Identify which cell holds the provided text, then report its (x, y) central coordinate. 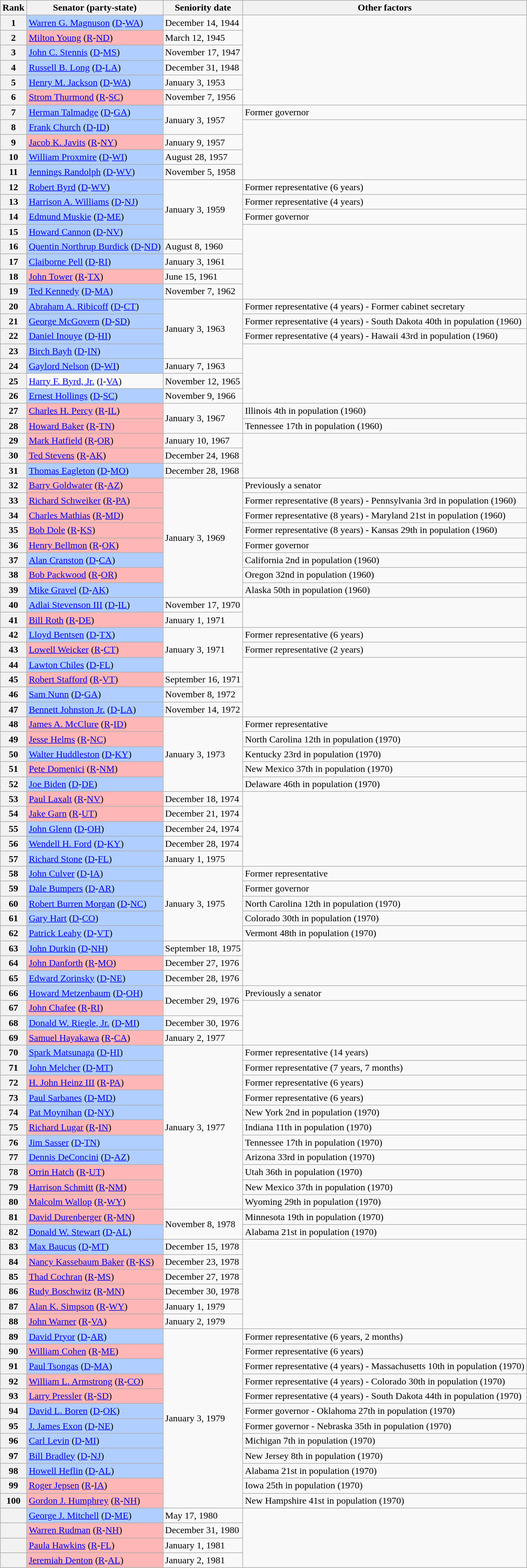
64 (13, 963)
78 (13, 1172)
December 15, 1978 (203, 1247)
December 28, 1974 (203, 844)
93 (13, 1396)
Jacob K. Javits (R-NY) (95, 142)
Dale Bumpers (D-AR) (95, 888)
4 (13, 67)
Orrin Hatch (R-UT) (95, 1172)
George J. Mitchell (D-ME) (95, 1515)
Richard Stone (D-FL) (95, 859)
January 3, 1967 (203, 418)
85 (13, 1277)
January 3, 1957 (203, 120)
45 (13, 680)
Senator (party-state) (95, 8)
November 12, 1965 (203, 381)
Sam Nunn (D-GA) (95, 695)
David L. Boren (D-OK) (95, 1411)
51 (13, 769)
John Tower (R-TX) (95, 276)
34 (13, 515)
November 7, 1962 (203, 291)
44 (13, 665)
2 (13, 38)
Paula Hawkins (R-FL) (95, 1545)
Jesse Helms (R-NC) (95, 739)
Minnesota 19th in population (1970) (385, 1217)
January 3, 1963 (203, 329)
November 7, 1956 (203, 97)
Max Baucus (D-MT) (95, 1247)
72 (13, 1082)
46 (13, 695)
January 3, 1971 (203, 649)
24 (13, 366)
28 (13, 426)
Paul Sarbanes (D-MD) (95, 1097)
New Jersey 8th in population (1970) (385, 1456)
47 (13, 709)
Lloyd Bentsen (D-TX) (95, 635)
Henry M. Jackson (D-WA) (95, 82)
Nancy Kassebaum Baker (R-KS) (95, 1262)
8 (13, 127)
Donald W. Riegle, Jr. (D-MI) (95, 1023)
Former representative (4 years) - Hawaii 43rd in population (1960) (385, 336)
86 (13, 1292)
Warren G. Magnuson (D-WA) (95, 23)
29 (13, 441)
99 (13, 1486)
Former representative (6 years, 2 months) (385, 1336)
Spark Matsunaga (D-HI) (95, 1053)
38 (13, 575)
40 (13, 605)
31 (13, 471)
Former representative (14 years) (385, 1053)
Joe Biden (D-DE) (95, 784)
Jim Sasser (D-TN) (95, 1142)
Richard Lugar (R-IN) (95, 1127)
Patrick Leahy (D-VT) (95, 933)
69 (13, 1038)
Tennessee 17th in population (1970) (385, 1142)
82 (13, 1232)
Thad Cochran (R-MS) (95, 1277)
December 29, 1976 (203, 1000)
17 (13, 262)
Howard Metzenbaum (D-OH) (95, 993)
January 9, 1957 (203, 142)
58 (13, 873)
William L. Armstrong (R-CO) (95, 1381)
Former representative (4 years) (385, 202)
59 (13, 888)
December 27, 1978 (203, 1277)
56 (13, 844)
89 (13, 1336)
Henry Bellmon (R-OK) (95, 545)
December 14, 1944 (203, 23)
May 17, 1980 (203, 1515)
January 2, 1981 (203, 1560)
67 (13, 1008)
Former representative (4 years) - Colorado 30th in population (1970) (385, 1381)
87 (13, 1306)
June 15, 1961 (203, 276)
53 (13, 799)
26 (13, 396)
Frank Church (D-ID) (95, 127)
22 (13, 336)
16 (13, 247)
11 (13, 172)
Pat Moynihan (D-NY) (95, 1112)
70 (13, 1053)
John Glenn (D-OH) (95, 829)
December 24, 1968 (203, 456)
Paul Laxalt (R-NV) (95, 799)
Former representative (8 years) - Maryland 21st in population (1960) (385, 515)
New Hampshire 41st in population (1970) (385, 1501)
50 (13, 754)
John C. Stennis (D-MS) (95, 53)
Dennis DeConcini (D-AZ) (95, 1157)
November 5, 1958 (203, 172)
Howard Baker (R-TN) (95, 426)
James A. McClure (R-ID) (95, 724)
Birch Bayh (D-IN) (95, 351)
Other factors (385, 8)
Harry F. Byrd, Jr. (I-VA) (95, 381)
95 (13, 1426)
Herman Talmadge (D-GA) (95, 112)
32 (13, 486)
39 (13, 590)
December 18, 1974 (203, 799)
Illinois 4th in population (1960) (385, 411)
18 (13, 276)
January 3, 1959 (203, 209)
Quentin Northrup Burdick (D-ND) (95, 247)
January 1, 1971 (203, 620)
77 (13, 1157)
33 (13, 500)
13 (13, 202)
November 9, 1966 (203, 396)
Warren Rudman (R-NH) (95, 1530)
November 17, 1970 (203, 605)
January 3, 1979 (203, 1418)
December 30, 1976 (203, 1023)
Wyoming 29th in population (1970) (385, 1202)
60 (13, 903)
J. James Exon (D-NE) (95, 1426)
Lawton Chiles (D-FL) (95, 665)
Former representative (8 years) - Pennsylvania 3rd in population (1960) (385, 500)
Harrison Schmitt (R-NM) (95, 1187)
Thomas Eagleton (D-MO) (95, 471)
Tennessee 17th in population (1960) (385, 426)
49 (13, 739)
Malcolm Wallop (R-WY) (95, 1202)
John Melcher (D-MT) (95, 1068)
H. John Heinz III (R-PA) (95, 1082)
Indiana 11th in population (1970) (385, 1127)
Gaylord Nelson (D-WI) (95, 366)
Samuel Hayakawa (R-CA) (95, 1038)
December 31, 1948 (203, 67)
January 1, 1979 (203, 1306)
12 (13, 187)
Bennett Johnston Jr. (D-LA) (95, 709)
John Warner (R-VA) (95, 1321)
William Proxmire (D-WI) (95, 157)
92 (13, 1381)
96 (13, 1441)
90 (13, 1351)
80 (13, 1202)
Harrison A. Williams (D-NJ) (95, 202)
Edward Zorinsky (D-NE) (95, 978)
September 18, 1975 (203, 948)
Robert Stafford (R-VT) (95, 680)
January 2, 1977 (203, 1038)
21 (13, 321)
66 (13, 993)
November 8, 1972 (203, 695)
Rudy Boschwitz (R-MN) (95, 1292)
91 (13, 1366)
41 (13, 620)
John Danforth (R-MO) (95, 963)
Former representative (4 years) - South Dakota 44th in population (1970) (385, 1396)
December 30, 1978 (203, 1292)
61 (13, 919)
62 (13, 933)
September 16, 1971 (203, 680)
Former governor - Oklahoma 27th in population (1970) (385, 1411)
January 7, 1963 (203, 366)
January 2, 1979 (203, 1321)
William Cohen (R-ME) (95, 1351)
Charles H. Percy (R-IL) (95, 411)
48 (13, 724)
November 17, 1947 (203, 53)
54 (13, 814)
Colorado 30th in population (1970) (385, 919)
Gordon J. Humphrey (R-NH) (95, 1501)
Former governor - Nebraska 35th in population (1970) (385, 1426)
9 (13, 142)
Mark Hatfield (R-OR) (95, 441)
Barry Goldwater (R-AZ) (95, 486)
Alaska 50th in population (1960) (385, 590)
55 (13, 829)
5 (13, 82)
35 (13, 530)
Bill Bradley (D-NJ) (95, 1456)
January 3, 1975 (203, 903)
Bob Dole (R-KS) (95, 530)
Rank (13, 8)
December 28, 1968 (203, 471)
Oregon 32nd in population (1960) (385, 575)
Ted Kennedy (D-MA) (95, 291)
Alan K. Simpson (R-WY) (95, 1306)
Alan Cranston (D-CA) (95, 560)
Robert Burren Morgan (D-NC) (95, 903)
15 (13, 232)
David Pryor (D-AR) (95, 1336)
John Durkin (D-NH) (95, 948)
January 1, 1975 (203, 859)
36 (13, 545)
December 21, 1974 (203, 814)
December 24, 1974 (203, 829)
Iowa 25th in population (1970) (385, 1486)
Roger Jepsen (R-IA) (95, 1486)
Ernest Hollings (D-SC) (95, 396)
83 (13, 1247)
John Culver (D-IA) (95, 873)
Former representative (7 years, 7 months) (385, 1068)
January 1, 1981 (203, 1545)
81 (13, 1217)
Lowell Weicker (R-CT) (95, 649)
19 (13, 291)
3 (13, 53)
Abraham A. Ribicoff (D-CT) (95, 306)
January 10, 1967 (203, 441)
Howard Cannon (D-NV) (95, 232)
57 (13, 859)
August 28, 1957 (203, 157)
November 14, 1972 (203, 709)
75 (13, 1127)
Wendell H. Ford (D-KY) (95, 844)
California 2nd in population (1960) (385, 560)
98 (13, 1471)
71 (13, 1068)
Bill Roth (R-DE) (95, 620)
Jennings Randolph (D-WV) (95, 172)
7 (13, 112)
Robert Byrd (D-WV) (95, 187)
74 (13, 1112)
December 28, 1976 (203, 978)
January 3, 1973 (203, 754)
January 3, 1961 (203, 262)
6 (13, 97)
Donald W. Stewart (D-AL) (95, 1232)
December 27, 1976 (203, 963)
68 (13, 1023)
John Chafee (R-RI) (95, 1008)
Claiborne Pell (D-RI) (95, 262)
37 (13, 560)
December 31, 1980 (203, 1530)
Seniority date (203, 8)
Ted Stevens (R-AK) (95, 456)
Former representative (8 years) - Kansas 29th in population (1960) (385, 530)
New York 2nd in population (1970) (385, 1112)
Milton Young (R-ND) (95, 38)
23 (13, 351)
Former representative (4 years) - South Dakota 40th in population (1960) (385, 321)
88 (13, 1321)
Charles Mathias (R-MD) (95, 515)
Pete Domenici (R-NM) (95, 769)
Edmund Muskie (D-ME) (95, 217)
94 (13, 1411)
Arizona 33rd in population (1970) (385, 1157)
65 (13, 978)
George McGovern (D-SD) (95, 321)
Walter Huddleston (D-KY) (95, 754)
Michigan 7th in population (1970) (385, 1441)
42 (13, 635)
76 (13, 1142)
30 (13, 456)
Jeremiah Denton (R-AL) (95, 1560)
Howell Heflin (D-AL) (95, 1471)
100 (13, 1501)
79 (13, 1187)
Larry Pressler (R-SD) (95, 1396)
1 (13, 23)
November 8, 1978 (203, 1224)
Former representative (4 years) - Former cabinet secretary (385, 306)
David Durenberger (R-MN) (95, 1217)
Russell B. Long (D-LA) (95, 67)
Richard Schweiker (R-PA) (95, 500)
84 (13, 1262)
January 3, 1969 (203, 538)
Daniel Inouye (D-HI) (95, 336)
March 12, 1945 (203, 38)
20 (13, 306)
43 (13, 649)
52 (13, 784)
Jake Garn (R-UT) (95, 814)
Paul Tsongas (D-MA) (95, 1366)
Utah 36th in population (1970) (385, 1172)
Former representative (4 years) - Massachusetts 10th in population (1970) (385, 1366)
Delaware 46th in population (1970) (385, 784)
97 (13, 1456)
January 3, 1977 (203, 1127)
Vermont 48th in population (1970) (385, 933)
Mike Gravel (D-AK) (95, 590)
Kentucky 23rd in population (1970) (385, 754)
Adlai Stevenson III (D-IL) (95, 605)
December 23, 1978 (203, 1262)
Former representative (2 years) (385, 649)
73 (13, 1097)
25 (13, 381)
27 (13, 411)
10 (13, 157)
Bob Packwood (R-OR) (95, 575)
Gary Hart (D-CO) (95, 919)
Carl Levin (D-MI) (95, 1441)
63 (13, 948)
Strom Thurmond (R-SC) (95, 97)
January 3, 1953 (203, 82)
14 (13, 217)
August 8, 1960 (203, 247)
